Scan for the cell matching the given text and deliver its (x, y) coordinate at center. 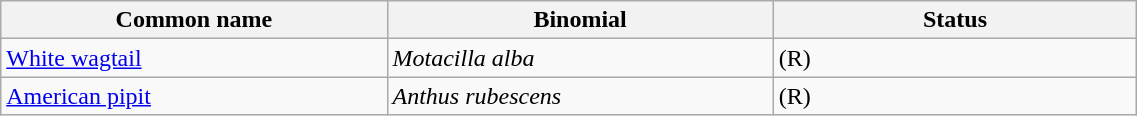
Motacilla alba (580, 58)
Binomial (580, 20)
American pipit (194, 96)
Status (955, 20)
Common name (194, 20)
Anthus rubescens (580, 96)
White wagtail (194, 58)
